Identify which cell holds the provided text, then report its (X, Y) central coordinate. 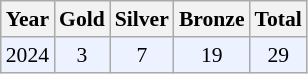
Total (278, 19)
Bronze (212, 19)
7 (142, 55)
Gold (82, 19)
29 (278, 55)
3 (82, 55)
2024 (28, 55)
Year (28, 19)
19 (212, 55)
Silver (142, 19)
